Determine the [x, y] coordinate at the center of the cell enclosing the given text.  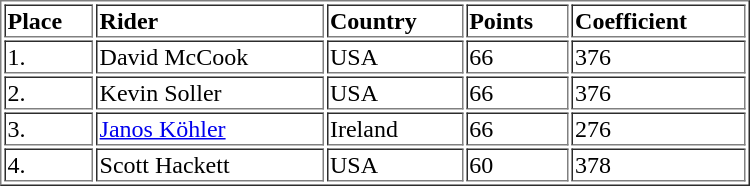
4. [48, 164]
1. [48, 56]
Country [395, 20]
3. [48, 128]
Janos Köhler [210, 128]
David McCook [210, 56]
Points [518, 20]
60 [518, 164]
378 [658, 164]
Kevin Soller [210, 92]
Rider [210, 20]
Place [48, 20]
2. [48, 92]
276 [658, 128]
Coefficient [658, 20]
Ireland [395, 128]
Scott Hackett [210, 164]
